Search for the cell housing the specified text and yield its [x, y] center coordinate. 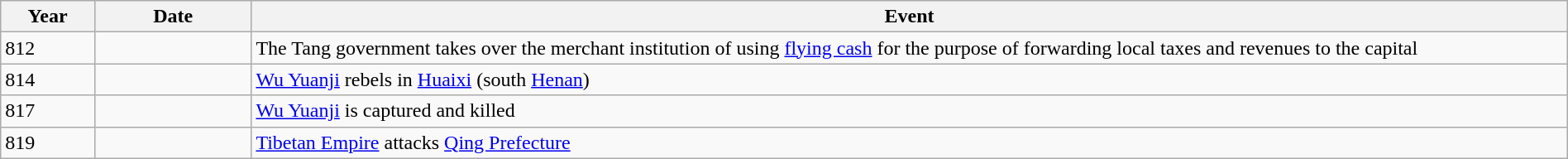
The Tang government takes over the merchant institution of using flying cash for the purpose of forwarding local taxes and revenues to the capital [910, 48]
Year [48, 17]
817 [48, 111]
Wu Yuanji is captured and killed [910, 111]
Tibetan Empire attacks Qing Prefecture [910, 142]
Date [172, 17]
Wu Yuanji rebels in Huaixi (south Henan) [910, 79]
Event [910, 17]
814 [48, 79]
819 [48, 142]
812 [48, 48]
